Search for the cell housing the specified text and yield its [X, Y] center coordinate. 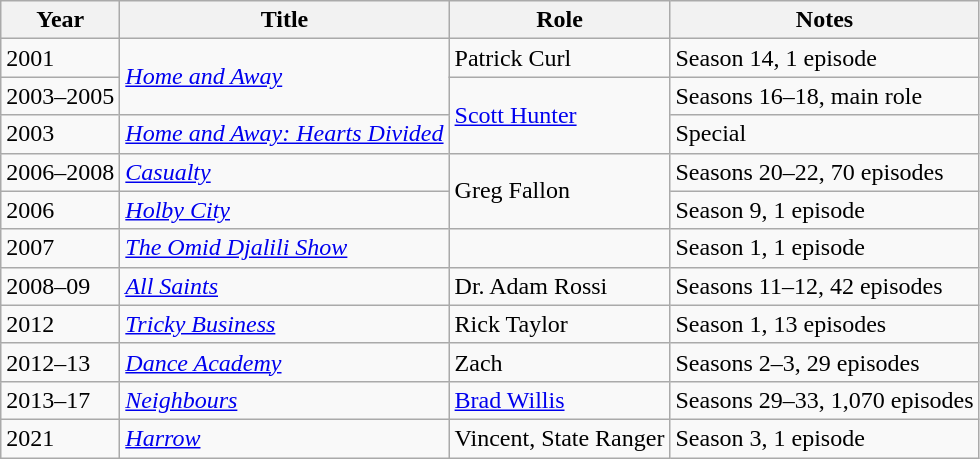
Home and Away [284, 77]
Special [824, 134]
Dr. Adam Rossi [560, 286]
2007 [60, 248]
Season 14, 1 episode [824, 58]
Brad Willis [560, 400]
Home and Away: Hearts Divided [284, 134]
Casualty [284, 172]
Season 1, 1 episode [824, 248]
Year [60, 20]
Neighbours [284, 400]
Seasons 2–3, 29 episodes [824, 362]
Season 1, 13 episodes [824, 324]
2003 [60, 134]
The Omid Djalili Show [284, 248]
Season 3, 1 episode [824, 438]
Role [560, 20]
Notes [824, 20]
2013–17 [60, 400]
2003–2005 [60, 96]
Greg Fallon [560, 191]
2012–13 [60, 362]
Vincent, State Ranger [560, 438]
Harrow [284, 438]
Dance Academy [284, 362]
2008–09 [60, 286]
Seasons 29–33, 1,070 episodes [824, 400]
2012 [60, 324]
Zach [560, 362]
2006–2008 [60, 172]
Seasons 16–18, main role [824, 96]
Scott Hunter [560, 115]
Seasons 11–12, 42 episodes [824, 286]
Seasons 20–22, 70 episodes [824, 172]
2021 [60, 438]
2006 [60, 210]
Season 9, 1 episode [824, 210]
Holby City [284, 210]
2001 [60, 58]
Tricky Business [284, 324]
Patrick Curl [560, 58]
All Saints [284, 286]
Rick Taylor [560, 324]
Title [284, 20]
